Return the [X, Y] coordinate for the center point of the cell that contains the specified text.  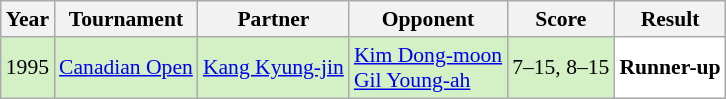
7–15, 8–15 [560, 68]
Kim Dong-moon Gil Young-ah [428, 68]
Kang Kyung-jin [274, 68]
Canadian Open [126, 68]
Tournament [126, 19]
Partner [274, 19]
1995 [28, 68]
Result [670, 19]
Opponent [428, 19]
Score [560, 19]
Year [28, 19]
Runner-up [670, 68]
